Find where the given text appears and provide that cell's center as (X, Y) coordinate. 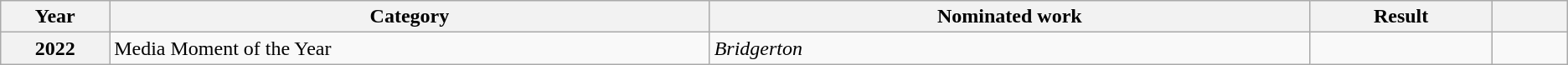
Year (55, 17)
Bridgerton (1009, 48)
Category (410, 17)
Result (1401, 17)
Nominated work (1009, 17)
2022 (55, 48)
Media Moment of the Year (410, 48)
